Return the (x, y) coordinate for the center point of the cell that contains the specified text.  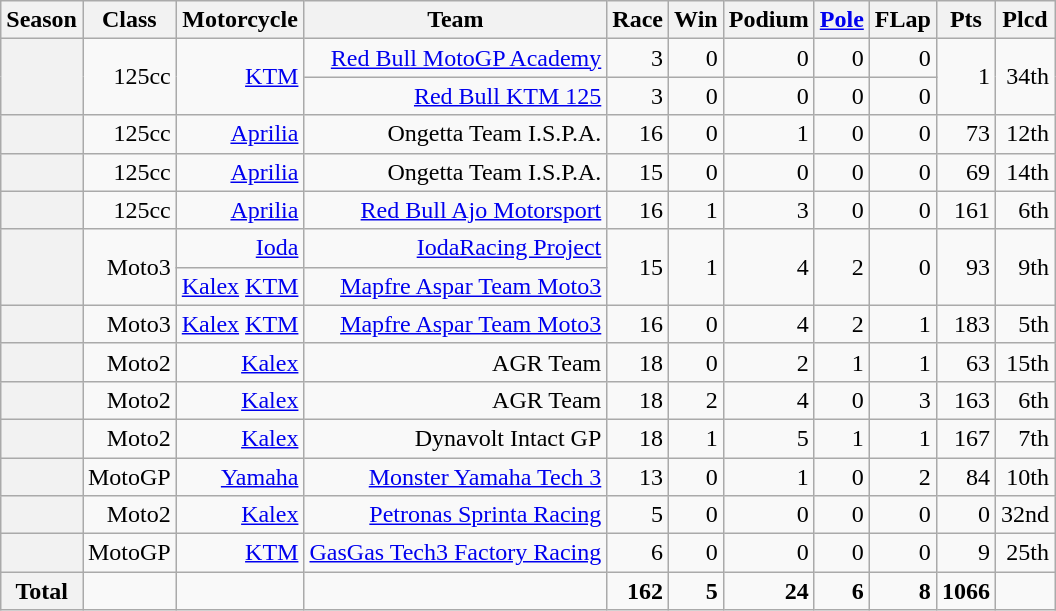
Red Bull Ajo Motorsport (456, 210)
9th (1024, 267)
25th (1024, 553)
Class (129, 20)
Red Bull KTM 125 (456, 96)
13 (638, 477)
5th (1024, 324)
14th (1024, 172)
Team (456, 20)
34th (1024, 77)
IodaRacing Project (456, 248)
73 (966, 134)
63 (966, 362)
10th (1024, 477)
Plcd (1024, 20)
7th (1024, 438)
15th (1024, 362)
84 (966, 477)
167 (966, 438)
93 (966, 267)
Pole (842, 20)
Ioda (240, 248)
183 (966, 324)
Win (696, 20)
161 (966, 210)
Petronas Sprinta Racing (456, 515)
Red Bull MotoGP Academy (456, 58)
69 (966, 172)
1066 (966, 591)
32nd (1024, 515)
24 (768, 591)
Dynavolt Intact GP (456, 438)
12th (1024, 134)
Motorcycle (240, 20)
Race (638, 20)
Season (42, 20)
162 (638, 591)
Yamaha (240, 477)
Podium (768, 20)
Pts (966, 20)
GasGas Tech3 Factory Racing (456, 553)
FLap (902, 20)
9 (966, 553)
163 (966, 400)
Total (42, 591)
8 (902, 591)
Monster Yamaha Tech 3 (456, 477)
